Search for the cell housing the specified text and yield its [x, y] center coordinate. 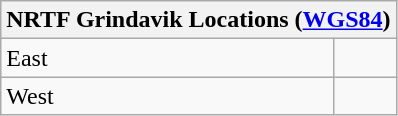
NRTF Grindavik Locations (WGS84) [198, 20]
East [167, 58]
West [167, 96]
